Determine the [X, Y] coordinate at the center of the cell enclosing the given text.  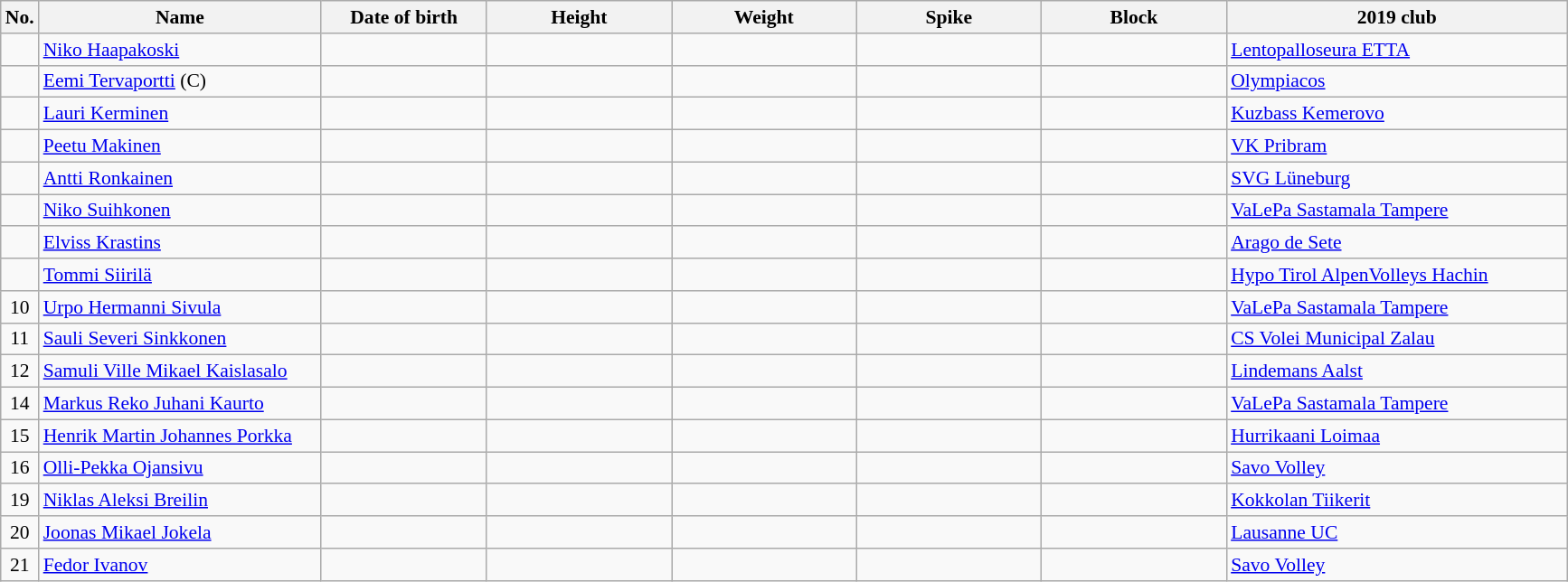
Niko Suihkonen [181, 211]
Name [181, 17]
SVG Lüneburg [1396, 178]
Kokkolan Tiikerit [1396, 501]
12 [20, 371]
Lentopalloseura ETTA [1396, 50]
Hurrikaani Loimaa [1396, 436]
Eemi Tervaportti (C) [181, 81]
Kuzbass Kemerovo [1396, 114]
Olli-Pekka Ojansivu [181, 468]
Peetu Makinen [181, 146]
Antti Ronkainen [181, 178]
Lindemans Aalst [1396, 371]
14 [20, 404]
Markus Reko Juhani Kaurto [181, 404]
Niklas Aleksi Breilin [181, 501]
Lausanne UC [1396, 532]
16 [20, 468]
Weight [765, 17]
Spike [949, 17]
VK Pribram [1396, 146]
Olympiacos [1396, 81]
Hypo Tirol AlpenVolleys Hachin [1396, 275]
Elviss Krastins [181, 243]
Joonas Mikael Jokela [181, 532]
21 [20, 565]
Sauli Severi Sinkkonen [181, 339]
15 [20, 436]
11 [20, 339]
Height [579, 17]
Block [1134, 17]
CS Volei Municipal Zalau [1396, 339]
Niko Haapakoski [181, 50]
10 [20, 307]
No. [20, 17]
Fedor Ivanov [181, 565]
Henrik Martin Johannes Porkka [181, 436]
Arago de Sete [1396, 243]
Lauri Kerminen [181, 114]
Date of birth [403, 17]
19 [20, 501]
Samuli Ville Mikael Kaislasalo [181, 371]
20 [20, 532]
Tommi Siirilä [181, 275]
Urpo Hermanni Sivula [181, 307]
2019 club [1396, 17]
